Search for the cell housing the specified text and yield its [X, Y] center coordinate. 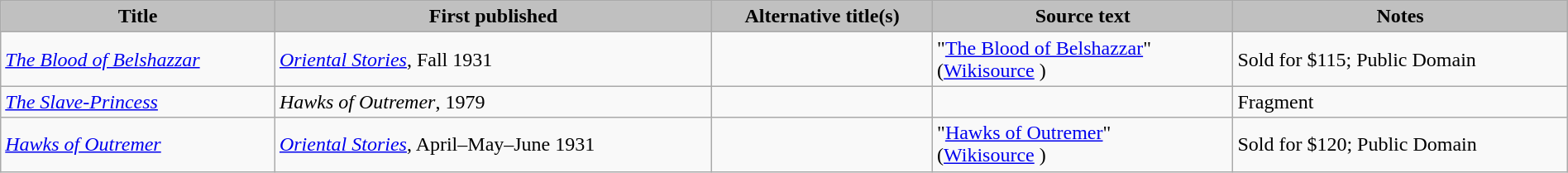
First published [493, 17]
Fragment [1400, 102]
The Slave-Princess [138, 102]
Hawks of Outremer, 1979 [493, 102]
Source text [1083, 17]
Sold for $120; Public Domain [1400, 144]
Sold for $115; Public Domain [1400, 60]
Oriental Stories, April–May–June 1931 [493, 144]
Title [138, 17]
Alternative title(s) [822, 17]
Hawks of Outremer [138, 144]
Oriental Stories, Fall 1931 [493, 60]
"The Blood of Belshazzar" (Wikisource ) [1083, 60]
The Blood of Belshazzar [138, 60]
"Hawks of Outremer" (Wikisource ) [1083, 144]
Notes [1400, 17]
